Return the [x, y] coordinate for the center point of the cell that contains the specified text.  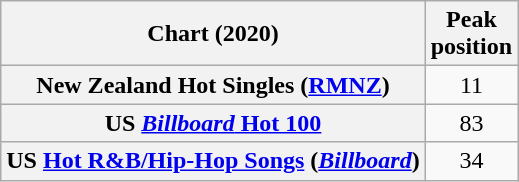
New Zealand Hot Singles (RMNZ) [213, 85]
US Billboard Hot 100 [213, 123]
Chart (2020) [213, 34]
11 [471, 85]
83 [471, 123]
34 [471, 161]
US Hot R&B/Hip-Hop Songs (Billboard) [213, 161]
Peakposition [471, 34]
